Locate the cell with the specified text and output its [x, y] center coordinate. 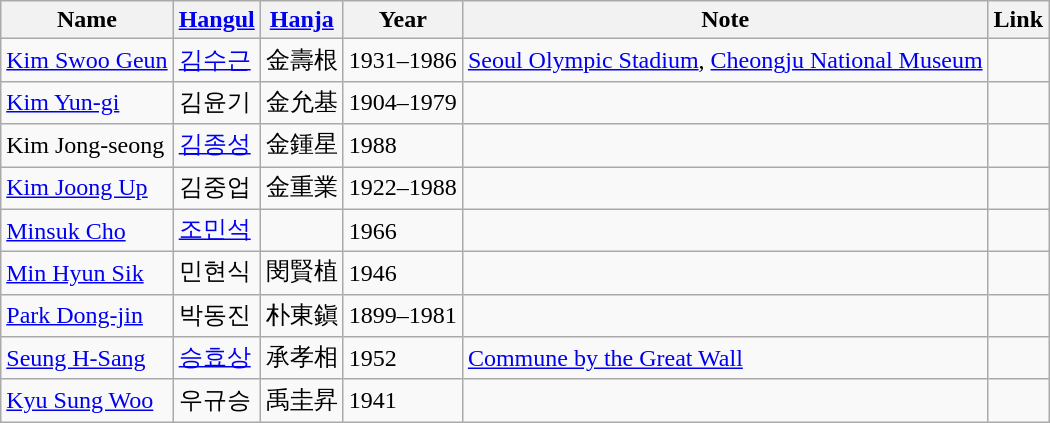
1899–1981 [402, 316]
閔賢植 [302, 274]
김종성 [216, 146]
1966 [402, 230]
禹圭昇 [302, 400]
김중업 [216, 188]
Min Hyun Sik [87, 274]
Name [87, 20]
Year [402, 20]
金允基 [302, 102]
Kyu Sung Woo [87, 400]
Commune by the Great Wall [725, 358]
Hangul [216, 20]
Link [1018, 20]
1922–1988 [402, 188]
우규승 [216, 400]
Seoul Olympic Stadium, Cheongju National Museum [725, 60]
金鍾星 [302, 146]
Kim Swoo Geun [87, 60]
Note [725, 20]
박동진 [216, 316]
朴東鎭 [302, 316]
Park Dong-jin [87, 316]
1904–1979 [402, 102]
민현식 [216, 274]
1952 [402, 358]
1988 [402, 146]
Minsuk Cho [87, 230]
金重業 [302, 188]
Kim Jong-seong [87, 146]
金壽根 [302, 60]
1946 [402, 274]
Kim Yun-gi [87, 102]
승효상 [216, 358]
김윤기 [216, 102]
1931–1986 [402, 60]
1941 [402, 400]
조민석 [216, 230]
承孝相 [302, 358]
Kim Joong Up [87, 188]
김수근 [216, 60]
Seung H-Sang [87, 358]
Hanja [302, 20]
